Determine the [x, y] coordinate at the center of the cell enclosing the given text.  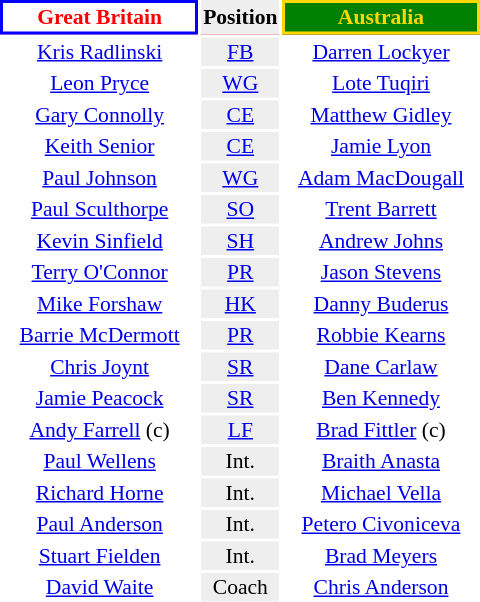
David Waite [100, 587]
Robbie Kearns [381, 335]
Adam MacDougall [381, 178]
Michael Vella [381, 492]
Gary Connolly [100, 114]
Andrew Johns [381, 240]
Dane Carlaw [381, 366]
Paul Sculthorpe [100, 209]
Danny Buderus [381, 304]
Paul Johnson [100, 178]
Jason Stevens [381, 272]
Andy Farrell (c) [100, 430]
Chris Anderson [381, 587]
Keith Senior [100, 146]
Kevin Sinfield [100, 240]
Position [240, 17]
HK [240, 304]
Braith Anasta [381, 461]
Trent Barrett [381, 209]
Brad Meyers [381, 556]
SH [240, 240]
Barrie McDermott [100, 335]
Ben Kennedy [381, 398]
Brad Fittler (c) [381, 430]
Lote Tuqiri [381, 83]
Australia [381, 17]
Petero Civoniceva [381, 524]
Paul Anderson [100, 524]
Leon Pryce [100, 83]
Matthew Gidley [381, 114]
LF [240, 430]
Kris Radlinski [100, 52]
Mike Forshaw [100, 304]
Coach [240, 587]
Great Britain [100, 17]
Paul Wellens [100, 461]
Chris Joynt [100, 366]
Jamie Peacock [100, 398]
SO [240, 209]
FB [240, 52]
Richard Horne [100, 492]
Stuart Fielden [100, 556]
Jamie Lyon [381, 146]
Terry O'Connor [100, 272]
Darren Lockyer [381, 52]
